Return (x, y) of the center of cell containing provided text 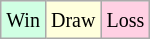
Win (24, 20)
Draw (72, 20)
Loss (126, 20)
